Capture the cell that displays the provided text and extract its [X, Y] central coordinate. 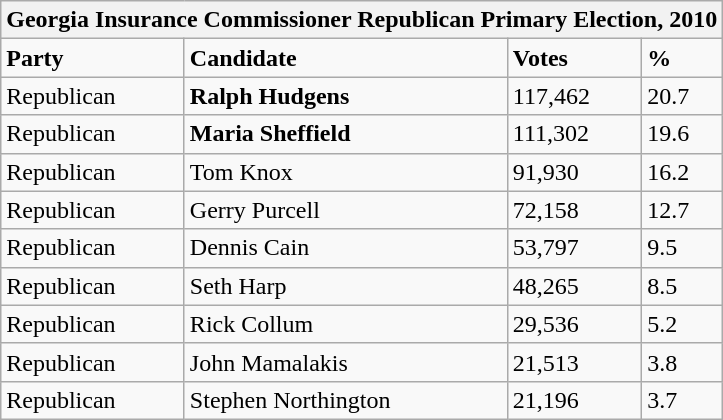
111,302 [574, 134]
Tom Knox [346, 172]
16.2 [682, 172]
Gerry Purcell [346, 210]
John Mamalakis [346, 362]
Stephen Northington [346, 400]
Ralph Hudgens [346, 96]
53,797 [574, 248]
21,196 [574, 400]
Party [93, 58]
Maria Sheffield [346, 134]
72,158 [574, 210]
3.7 [682, 400]
20.7 [682, 96]
8.5 [682, 286]
% [682, 58]
Georgia Insurance Commissioner Republican Primary Election, 2010 [362, 20]
5.2 [682, 324]
19.6 [682, 134]
12.7 [682, 210]
48,265 [574, 286]
Dennis Cain [346, 248]
Candidate [346, 58]
29,536 [574, 324]
91,930 [574, 172]
3.8 [682, 362]
117,462 [574, 96]
9.5 [682, 248]
Rick Collum [346, 324]
Seth Harp [346, 286]
21,513 [574, 362]
Votes [574, 58]
